Provide the (x, y) coordinate of the cell's center where the given text is located.  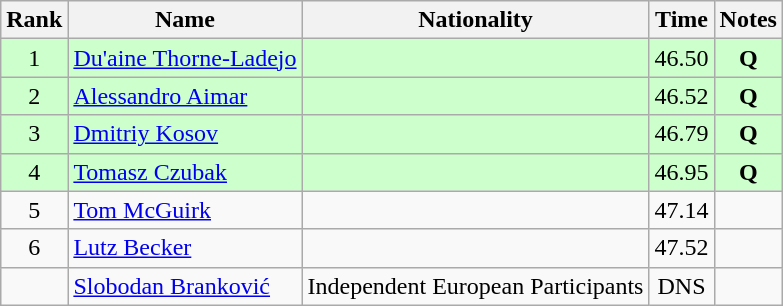
Alessandro Aimar (185, 96)
Independent European Participants (476, 286)
Tomasz Czubak (185, 172)
3 (34, 134)
2 (34, 96)
Du'aine Thorne-Ladejo (185, 58)
Dmitriy Kosov (185, 134)
Rank (34, 20)
46.52 (682, 96)
47.14 (682, 210)
46.79 (682, 134)
Tom McGuirk (185, 210)
DNS (682, 286)
4 (34, 172)
Lutz Becker (185, 248)
6 (34, 248)
47.52 (682, 248)
5 (34, 210)
Slobodan Branković (185, 286)
Nationality (476, 20)
46.95 (682, 172)
1 (34, 58)
Name (185, 20)
Notes (748, 20)
46.50 (682, 58)
Time (682, 20)
